Determine the [X, Y] coordinate at the center of the cell enclosing the given text.  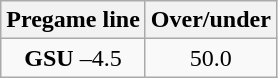
50.0 [210, 58]
GSU –4.5 [74, 58]
Pregame line [74, 20]
Over/under [210, 20]
